Extract the (X, Y) coordinate from the center of the cell holding the provided text.  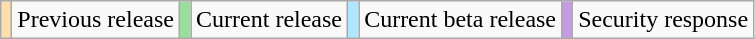
Security response (664, 20)
Previous release (96, 20)
Current beta release (460, 20)
Current release (270, 20)
